Locate the cell with the specified text and output its [X, Y] center coordinate. 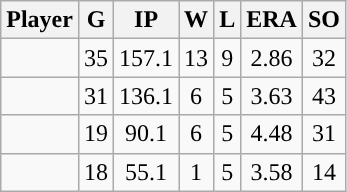
SO [324, 20]
157.1 [146, 58]
90.1 [146, 134]
L [228, 20]
ERA [272, 20]
1 [196, 172]
Player [40, 20]
9 [228, 58]
G [96, 20]
136.1 [146, 96]
13 [196, 58]
2.86 [272, 58]
35 [96, 58]
55.1 [146, 172]
3.63 [272, 96]
IP [146, 20]
4.48 [272, 134]
18 [96, 172]
43 [324, 96]
14 [324, 172]
32 [324, 58]
3.58 [272, 172]
19 [96, 134]
W [196, 20]
